Search for the cell housing the specified text and yield its (x, y) center coordinate. 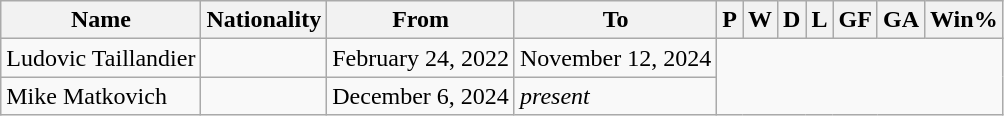
From (421, 20)
Nationality (264, 20)
GA (900, 20)
To (615, 20)
L (820, 20)
February 24, 2022 (421, 58)
D (792, 20)
present (615, 96)
P (730, 20)
GF (855, 20)
W (760, 20)
Mike Matkovich (101, 96)
Win% (964, 20)
Name (101, 20)
November 12, 2024 (615, 58)
December 6, 2024 (421, 96)
Ludovic Taillandier (101, 58)
